Extract the [x, y] coordinate from the center of the cell holding the provided text.  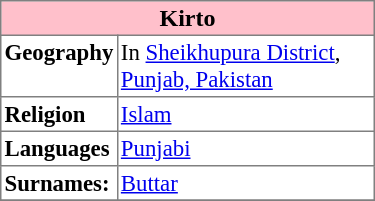
In Sheikhupura District, Punjab, Pakistan [246, 66]
Religion [59, 114]
Kirto [188, 18]
Geography [59, 66]
Punjabi [246, 148]
Surnames: [59, 183]
Islam [246, 114]
Languages [59, 148]
Buttar [246, 183]
